For the text-containing cell, return its midpoint in (x, y) coordinate format. 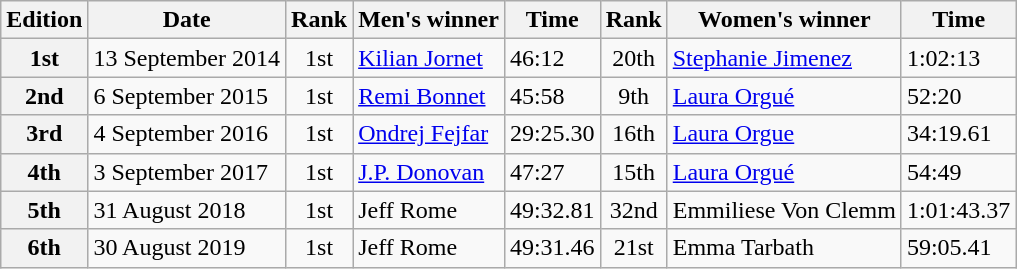
21st (634, 248)
32nd (634, 210)
54:49 (958, 172)
Edition (44, 20)
Laura Orgue (784, 134)
31 August 2018 (187, 210)
1:02:13 (958, 58)
13 September 2014 (187, 58)
1:01:43.37 (958, 210)
49:31.46 (552, 248)
4 September 2016 (187, 134)
Remi Bonnet (429, 96)
Men's winner (429, 20)
Ondrej Fejfar (429, 134)
3rd (44, 134)
Emmiliese Von Clemm (784, 210)
29:25.30 (552, 134)
Kilian Jornet (429, 58)
20th (634, 58)
Women's winner (784, 20)
2nd (44, 96)
Date (187, 20)
6 September 2015 (187, 96)
59:05.41 (958, 248)
47:27 (552, 172)
3 September 2017 (187, 172)
30 August 2019 (187, 248)
52:20 (958, 96)
Emma Tarbath (784, 248)
9th (634, 96)
J.P. Donovan (429, 172)
Stephanie Jimenez (784, 58)
16th (634, 134)
49:32.81 (552, 210)
5th (44, 210)
15th (634, 172)
34:19.61 (958, 134)
4th (44, 172)
6th (44, 248)
45:58 (552, 96)
46:12 (552, 58)
